Output the (X, Y) coordinate of the center of the cell containing the given text.  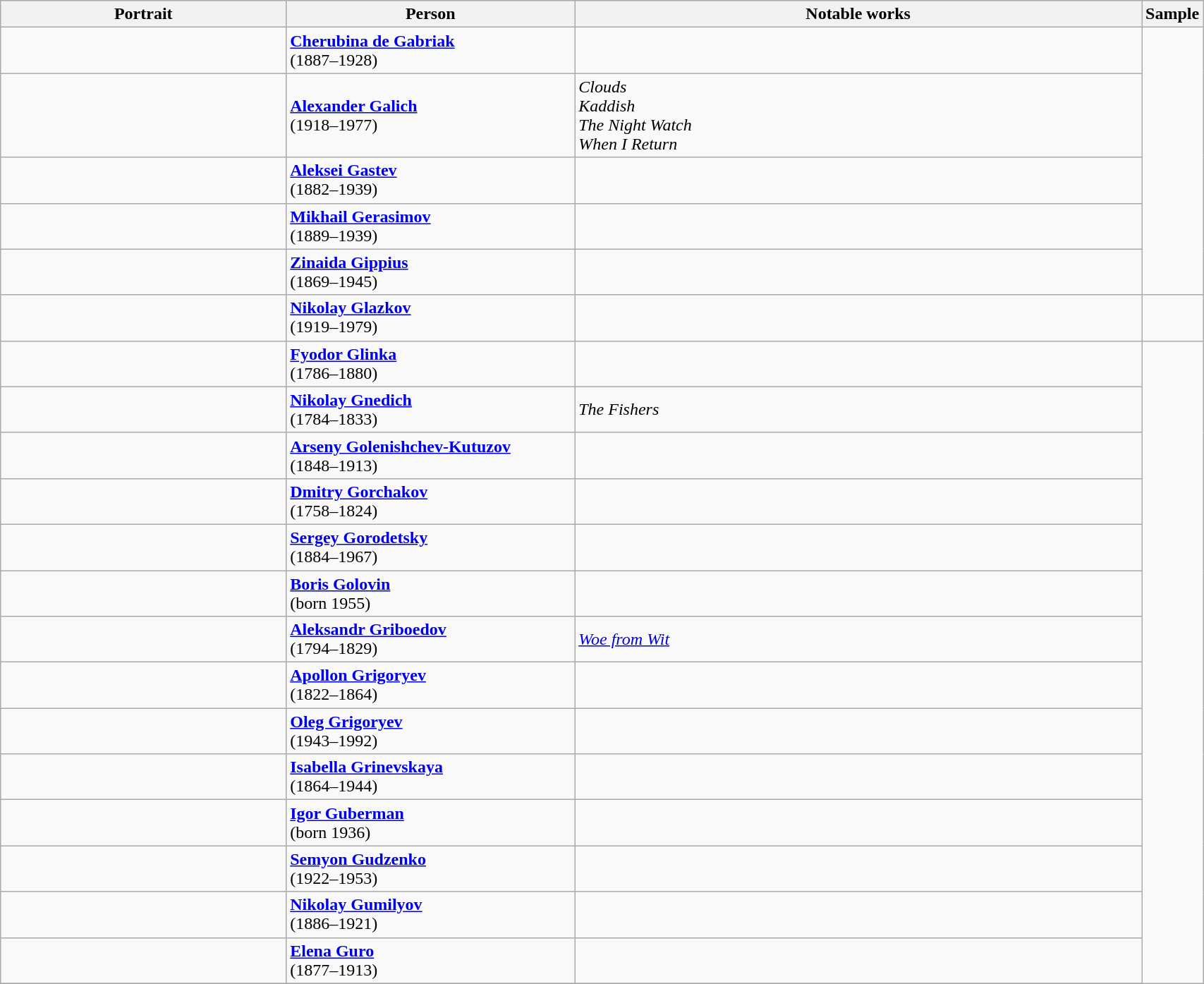
Fyodor Glinka (1786–1880) (430, 364)
Semyon Gudzenko (1922–1953) (430, 869)
Boris Golovin (born 1955) (430, 593)
Sergey Gorodetsky (1884–1967) (430, 547)
The Fishers (858, 409)
Cherubina de Gabriak (1887–1928) (430, 51)
Zinaida Gippius (1869–1945) (430, 272)
Nikolay Gnedich (1784–1833) (430, 409)
Nikolay Glazkov (1919–1979) (430, 317)
Oleg Grigoryev (1943–1992) (430, 731)
Apollon Grigoryev (1822–1864) (430, 686)
Woe from Wit (858, 639)
Arseny Golenishchev-Kutuzov (1848–1913) (430, 456)
Nikolay Gumilyov (1886–1921) (430, 914)
Sample (1172, 14)
Person (430, 14)
Alexander Galich (1918–1977) (430, 116)
Aleksandr Griboedov (1794–1829) (430, 639)
Elena Guro (1877–1913) (430, 961)
Igor Guberman (born 1936) (430, 822)
Isabella Grinevskaya(1864–1944) (430, 777)
Mikhail Gerasimov (1889–1939) (430, 226)
Aleksei Gastev (1882–1939) (430, 181)
Notable works (858, 14)
Portrait (144, 14)
Dmitry Gorchakov (1758–1824) (430, 501)
Clouds Kaddish The Night WatchWhen I Return (858, 116)
